Pinpoint the cell where the given text exists, returning its (X, Y) midpoint coordinate. 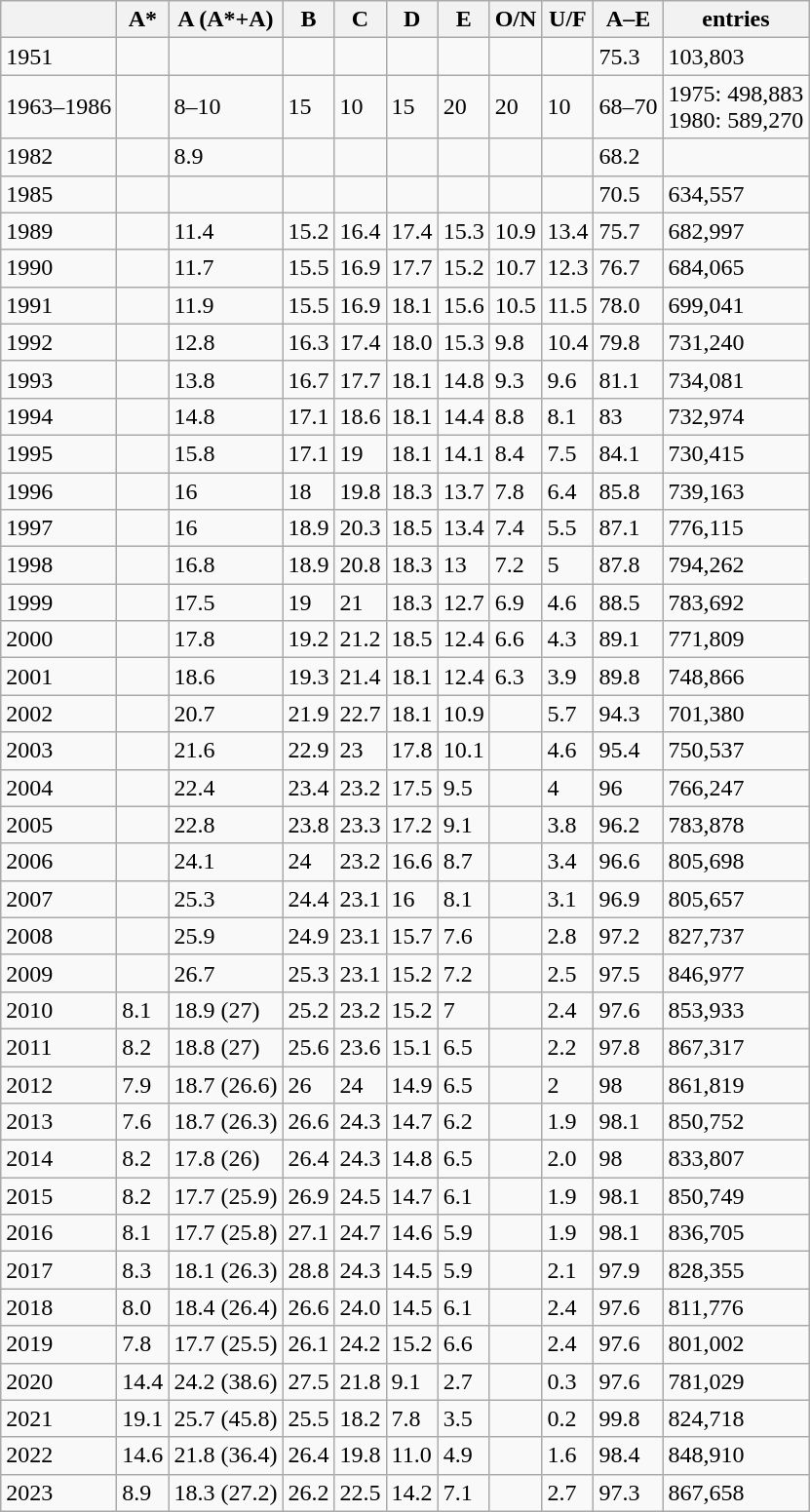
89.8 (628, 677)
731,240 (736, 342)
97.2 (628, 936)
C (361, 19)
99.8 (628, 1418)
27.5 (308, 1381)
83 (628, 416)
25.5 (308, 1418)
11.5 (567, 305)
850,752 (736, 1122)
96 (628, 788)
2019 (58, 1344)
18.9 (27) (226, 1010)
27.1 (308, 1233)
827,737 (736, 936)
8.3 (142, 1270)
10.4 (567, 342)
79.8 (628, 342)
24.7 (361, 1233)
22.5 (361, 1493)
B (308, 19)
76.7 (628, 268)
17.7 (25.9) (226, 1196)
26.1 (308, 1344)
1996 (58, 490)
12.7 (464, 602)
9.6 (567, 379)
6.2 (464, 1122)
26.7 (226, 973)
11.9 (226, 305)
6.9 (516, 602)
2000 (58, 640)
2012 (58, 1085)
5.5 (567, 528)
22.7 (361, 714)
861,819 (736, 1085)
22.9 (308, 751)
15.1 (411, 1047)
794,262 (736, 565)
21.8 (361, 1381)
836,705 (736, 1233)
17.7 (25.8) (226, 1233)
18.2 (361, 1418)
21.4 (361, 677)
18.4 (26.4) (226, 1307)
1963–1986 (58, 107)
70.5 (628, 194)
739,163 (736, 490)
19.2 (308, 640)
75.3 (628, 57)
23.4 (308, 788)
18.8 (27) (226, 1047)
2.2 (567, 1047)
2014 (58, 1159)
23 (361, 751)
97.3 (628, 1493)
2.8 (567, 936)
2013 (58, 1122)
68–70 (628, 107)
699,041 (736, 305)
25.9 (226, 936)
87.8 (628, 565)
17.7 (25.5) (226, 1344)
684,065 (736, 268)
2021 (58, 1418)
846,977 (736, 973)
8.8 (516, 416)
2001 (58, 677)
20.8 (361, 565)
2017 (58, 1270)
12.3 (567, 268)
28.8 (308, 1270)
730,415 (736, 453)
84.1 (628, 453)
10.5 (516, 305)
14.1 (464, 453)
16.8 (226, 565)
701,380 (736, 714)
85.8 (628, 490)
732,974 (736, 416)
7.1 (464, 1493)
21.6 (226, 751)
4.3 (567, 640)
1993 (58, 379)
2.5 (567, 973)
81.1 (628, 379)
25.2 (308, 1010)
18.3 (27.2) (226, 1493)
8–10 (226, 107)
801,002 (736, 1344)
9.5 (464, 788)
A–E (628, 19)
21.2 (361, 640)
1989 (58, 231)
682,997 (736, 231)
7.4 (516, 528)
21.9 (308, 714)
97.5 (628, 973)
2003 (58, 751)
1997 (58, 528)
97.8 (628, 1047)
833,807 (736, 1159)
88.5 (628, 602)
96.6 (628, 862)
15.7 (411, 936)
16.3 (308, 342)
3.8 (567, 825)
3.4 (567, 862)
2006 (58, 862)
23.3 (361, 825)
20.7 (226, 714)
24.0 (361, 1307)
850,749 (736, 1196)
2002 (58, 714)
734,081 (736, 379)
16.6 (411, 862)
26.2 (308, 1493)
11.0 (411, 1455)
748,866 (736, 677)
24.9 (308, 936)
18.7 (26.6) (226, 1085)
6.3 (516, 677)
853,933 (736, 1010)
1991 (58, 305)
811,776 (736, 1307)
6.4 (567, 490)
2023 (58, 1493)
0.2 (567, 1418)
26.9 (308, 1196)
5.7 (567, 714)
18.1 (26.3) (226, 1270)
24.2 (38.6) (226, 1381)
89.1 (628, 640)
24.1 (226, 862)
13 (464, 565)
3.1 (567, 899)
1975: 498,8831980: 589,270 (736, 107)
entries (736, 19)
2008 (58, 936)
14.9 (411, 1085)
2020 (58, 1381)
3.9 (567, 677)
78.0 (628, 305)
20.3 (361, 528)
805,698 (736, 862)
8.4 (516, 453)
1990 (58, 268)
783,692 (736, 602)
7.5 (567, 453)
766,247 (736, 788)
98.4 (628, 1455)
1999 (58, 602)
1992 (58, 342)
75.7 (628, 231)
2.1 (567, 1270)
2010 (58, 1010)
15.8 (226, 453)
12.8 (226, 342)
25.6 (308, 1047)
A (A*+A) (226, 19)
95.4 (628, 751)
18.7 (26.3) (226, 1122)
771,809 (736, 640)
783,878 (736, 825)
5 (567, 565)
7 (464, 1010)
16.7 (308, 379)
17.8 (26) (226, 1159)
22.4 (226, 788)
1994 (58, 416)
2.0 (567, 1159)
23.8 (308, 825)
22.8 (226, 825)
24.5 (361, 1196)
E (464, 19)
13.7 (464, 490)
96.2 (628, 825)
D (411, 19)
9.8 (516, 342)
2016 (58, 1233)
103,803 (736, 57)
23.6 (361, 1047)
2 (567, 1085)
13.8 (226, 379)
2007 (58, 899)
18 (308, 490)
10.1 (464, 751)
9.3 (516, 379)
4.9 (464, 1455)
634,557 (736, 194)
1985 (58, 194)
781,029 (736, 1381)
15.6 (464, 305)
O/N (516, 19)
2004 (58, 788)
2018 (58, 1307)
96.9 (628, 899)
776,115 (736, 528)
3.5 (464, 1418)
18.0 (411, 342)
19.3 (308, 677)
24.4 (308, 899)
17.2 (411, 825)
1951 (58, 57)
94.3 (628, 714)
11.7 (226, 268)
2011 (58, 1047)
750,537 (736, 751)
10.7 (516, 268)
824,718 (736, 1418)
828,355 (736, 1270)
19.1 (142, 1418)
68.2 (628, 157)
14.2 (411, 1493)
2009 (58, 973)
87.1 (628, 528)
A* (142, 19)
11.4 (226, 231)
4 (567, 788)
867,658 (736, 1493)
2005 (58, 825)
97.9 (628, 1270)
21 (361, 602)
1995 (58, 453)
16.4 (361, 231)
U/F (567, 19)
7.9 (142, 1085)
26 (308, 1085)
2015 (58, 1196)
8.7 (464, 862)
2022 (58, 1455)
8.0 (142, 1307)
25.7 (45.8) (226, 1418)
24.2 (361, 1344)
848,910 (736, 1455)
805,657 (736, 899)
1982 (58, 157)
0.3 (567, 1381)
1998 (58, 565)
867,317 (736, 1047)
1.6 (567, 1455)
21.8 (36.4) (226, 1455)
